Output the [x, y] coordinate of the center of the cell containing the given text.  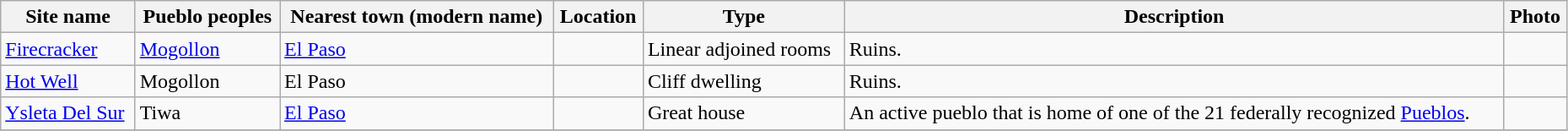
Type [744, 17]
Great house [744, 113]
Hot Well [67, 81]
Pueblo peoples [207, 17]
Tiwa [207, 113]
Location [598, 17]
Description [1174, 17]
Cliff dwelling [744, 81]
Site name [67, 17]
Photo [1535, 17]
Linear adjoined rooms [744, 49]
An active pueblo that is home of one of the 21 federally recognized Pueblos. [1174, 113]
Nearest town (modern name) [417, 17]
Firecracker [67, 49]
Ysleta Del Sur [67, 113]
